Provide the (x, y) coordinate of the cell's center where the given text is located.  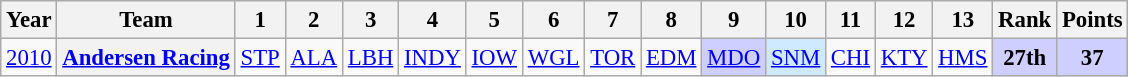
3 (370, 20)
11 (851, 20)
MDO (734, 58)
10 (796, 20)
Team (146, 20)
4 (433, 20)
6 (553, 20)
13 (963, 20)
CHI (851, 58)
27th (1025, 58)
SNM (796, 58)
Year (29, 20)
HMS (963, 58)
KTY (904, 58)
2010 (29, 58)
8 (672, 20)
Points (1092, 20)
37 (1092, 58)
5 (494, 20)
IOW (494, 58)
INDY (433, 58)
TOR (613, 58)
1 (260, 20)
2 (314, 20)
Andersen Racing (146, 58)
12 (904, 20)
EDM (672, 58)
9 (734, 20)
WGL (553, 58)
7 (613, 20)
LBH (370, 58)
STP (260, 58)
ALA (314, 58)
Rank (1025, 20)
